Pinpoint the cell where the given text exists, returning its (x, y) midpoint coordinate. 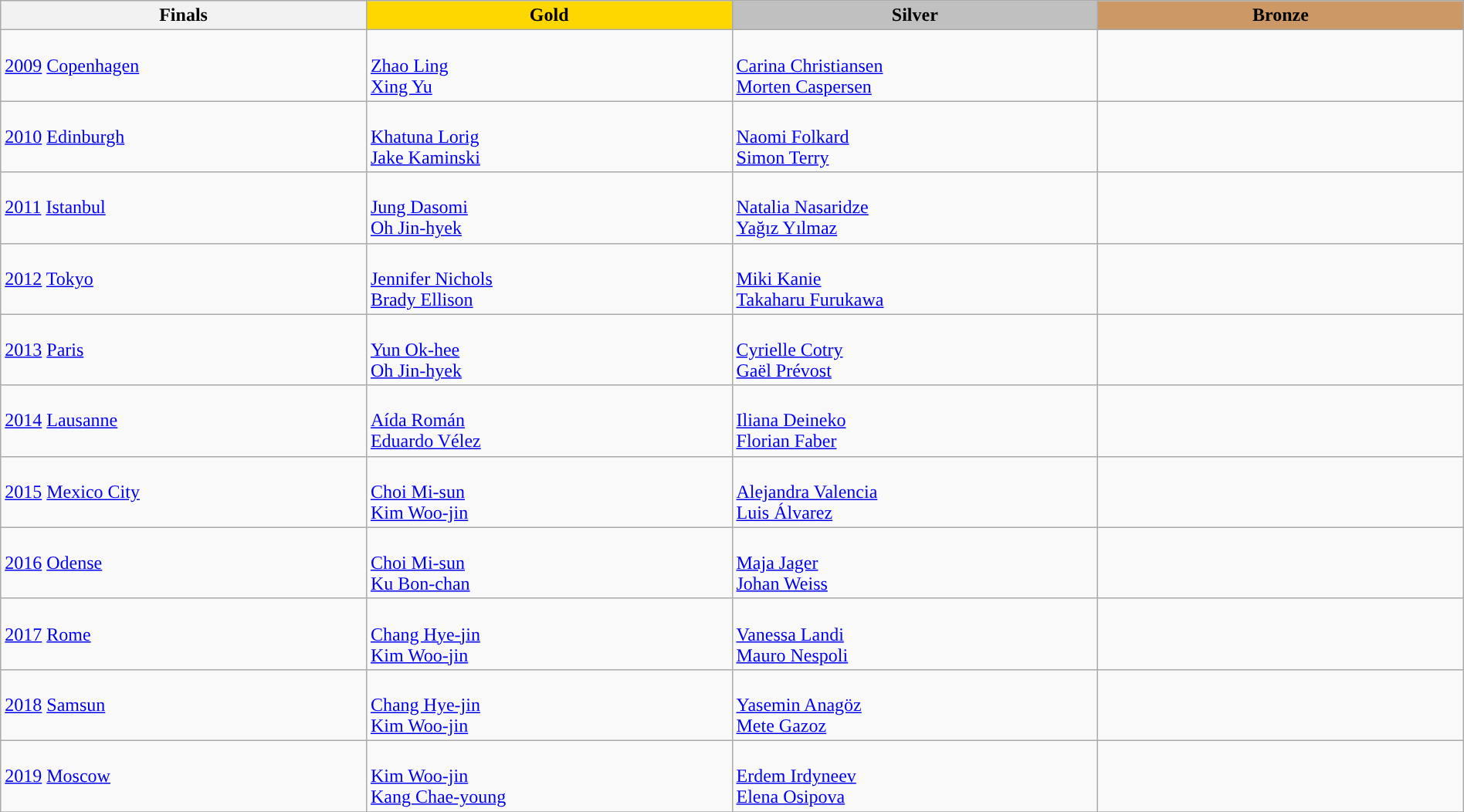
2012 Tokyo (184, 279)
Naomi Folkard Simon Terry (915, 137)
Miki Kanie Takaharu Furukawa (915, 279)
Silver (915, 15)
Alejandra Valencia Luis Álvarez (915, 492)
2011 Istanbul (184, 208)
Jennifer Nichols Brady Ellison (549, 279)
2016 Odense (184, 563)
2015 Mexico City (184, 492)
Finals (184, 15)
2013 Paris (184, 350)
Yun Ok-hee Oh Jin-hyek (549, 350)
Aída Román Eduardo Vélez (549, 421)
Yasemin Anagöz Mete Gazoz (915, 705)
Natalia Nasaridze Yağız Yılmaz (915, 208)
Maja Jager Johan Weiss (915, 563)
2018 Samsun (184, 705)
Jung Dasomi Oh Jin-hyek (549, 208)
Choi Mi-sun Ku Bon-chan (549, 563)
2009 Copenhagen (184, 66)
Cyrielle Cotry Gaël Prévost (915, 350)
2017 Rome (184, 634)
Gold (549, 15)
Khatuna Lorig Jake Kaminski (549, 137)
Erdem Irdyneev Elena Osipova (915, 776)
Bronze (1281, 15)
Kim Woo-jin Kang Chae-young (549, 776)
2014 Lausanne (184, 421)
2019 Moscow (184, 776)
Choi Mi-sun Kim Woo-jin (549, 492)
2010 Edinburgh (184, 137)
Carina Christiansen Morten Caspersen (915, 66)
Iliana Deineko Florian Faber (915, 421)
Vanessa Landi Mauro Nespoli (915, 634)
Zhao Ling Xing Yu (549, 66)
